Pinpoint the cell where the given text exists, returning its (x, y) midpoint coordinate. 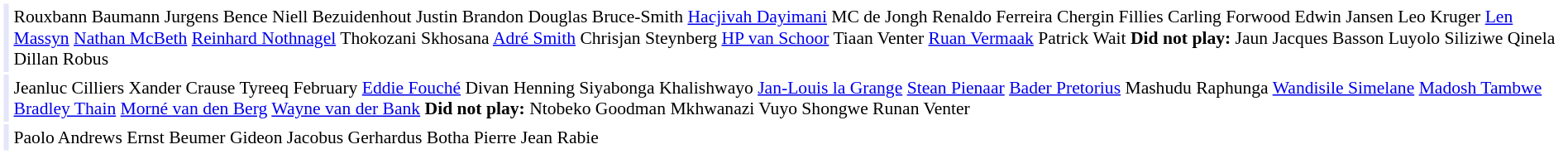
Paolo Andrews Ernst Beumer Gideon Jacobus Gerhardus Botha Pierre Jean Rabie (788, 137)
